Capture the cell that displays the provided text and extract its [X, Y] central coordinate. 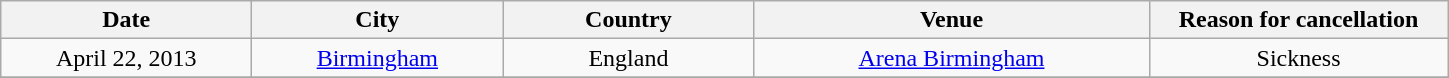
Date [126, 20]
Venue [952, 20]
City [378, 20]
Reason for cancellation [1298, 20]
April 22, 2013 [126, 58]
England [628, 58]
Birmingham [378, 58]
Arena Birmingham [952, 58]
Sickness [1298, 58]
Country [628, 20]
